Output the (x, y) coordinate of the center of the cell containing the given text.  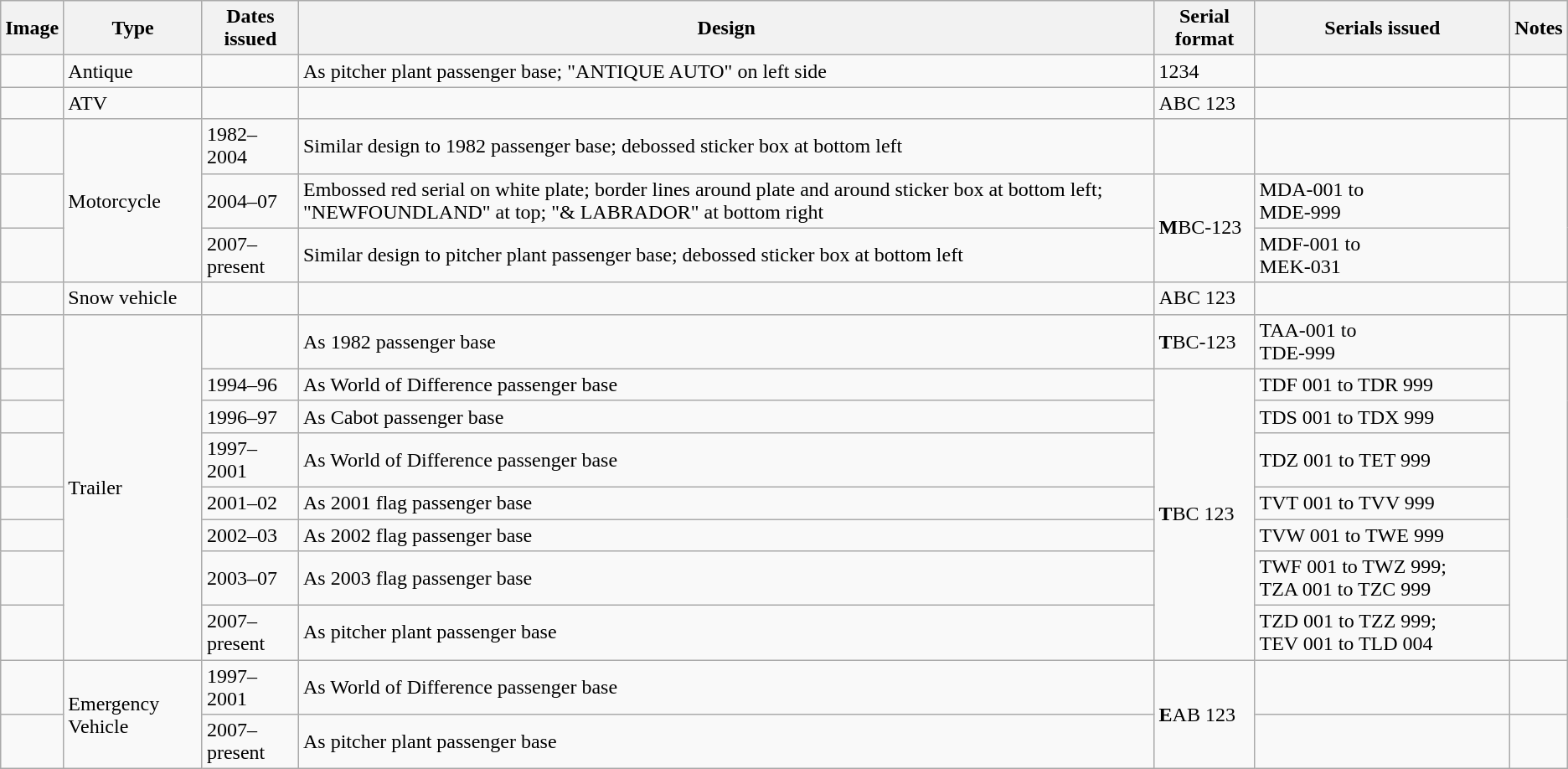
EAB 123 (1204, 715)
2003–07 (250, 578)
Antique (133, 71)
Motorcycle (133, 201)
As Cabot passenger base (726, 416)
TDZ 001 to TET 999 (1382, 459)
1982–2004 (250, 146)
Serial format (1204, 28)
Snow vehicle (133, 298)
Dates issued (250, 28)
ATV (133, 103)
1234 (1204, 71)
TBC-123 (1204, 342)
2004–07 (250, 201)
Similar design to 1982 passenger base; debossed sticker box at bottom left (726, 146)
TDS 001 to TDX 999 (1382, 416)
MDA-001 toMDE-999 (1382, 201)
Type (133, 28)
TVT 001 to TVV 999 (1382, 503)
As 2003 flag passenger base (726, 578)
As 2001 flag passenger base (726, 503)
1996–97 (250, 416)
Image (32, 28)
As 1982 passenger base (726, 342)
Similar design to pitcher plant passenger base; debossed sticker box at bottom left (726, 255)
1994–96 (250, 384)
TWF 001 to TWZ 999; TZA 001 to TZC 999 (1382, 578)
TZD 001 to TZZ 999;TEV 001 to TLD 004 (1382, 633)
TAA-001 toTDE-999 (1382, 342)
Design (726, 28)
2001–02 (250, 503)
Emergency Vehicle (133, 715)
Serials issued (1382, 28)
As 2002 flag passenger base (726, 535)
TDF 001 to TDR 999 (1382, 384)
As pitcher plant passenger base; "ANTIQUE AUTO" on left side (726, 71)
TBC 123 (1204, 514)
Notes (1539, 28)
Trailer (133, 487)
MDF-001 toMEK-031 (1382, 255)
TVW 001 to TWE 999 (1382, 535)
2002–03 (250, 535)
MBC-123 (1204, 228)
